From the cell containing the given text, extract its center point as [X, Y] coordinate. 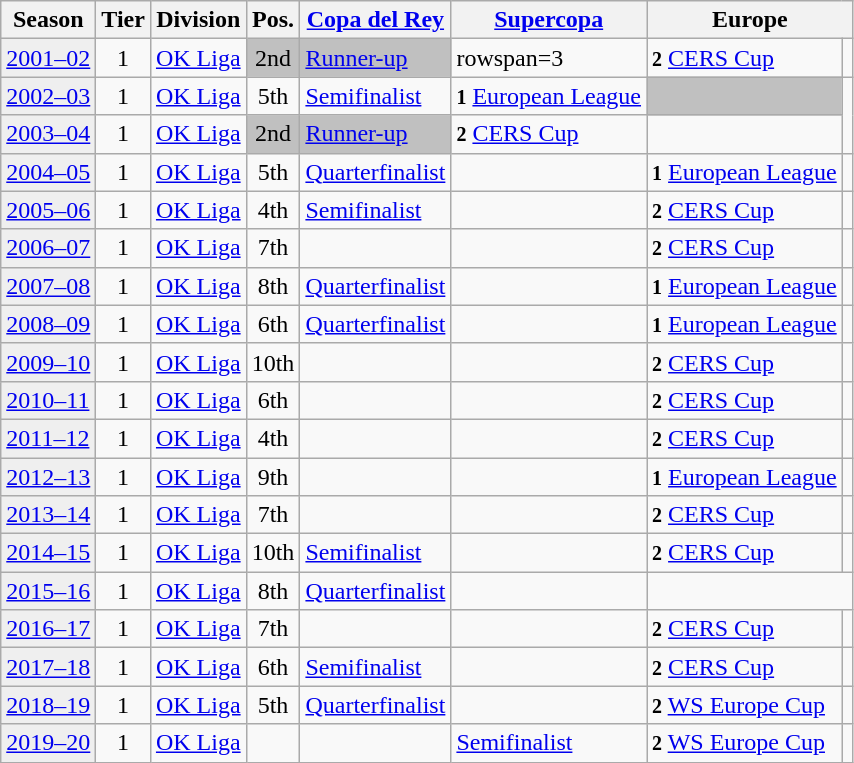
2005–06 [48, 210]
Season [48, 20]
Europe [750, 20]
Tier [124, 20]
2014–15 [48, 553]
2001–02 [48, 58]
Supercopa [549, 20]
Division [198, 20]
2007–08 [48, 286]
2016–17 [48, 629]
2004–05 [48, 172]
2009–10 [48, 362]
2008–09 [48, 324]
9th [273, 477]
rowspan=3 [549, 58]
2013–14 [48, 515]
2011–12 [48, 438]
2018–19 [48, 705]
2003–04 [48, 134]
2017–18 [48, 667]
2012–13 [48, 477]
2010–11 [48, 400]
2002–03 [48, 96]
2019–20 [48, 743]
2015–16 [48, 591]
Copa del Rey [376, 20]
2006–07 [48, 248]
Pos. [273, 20]
